Capture the cell that displays the provided text and extract its [X, Y] central coordinate. 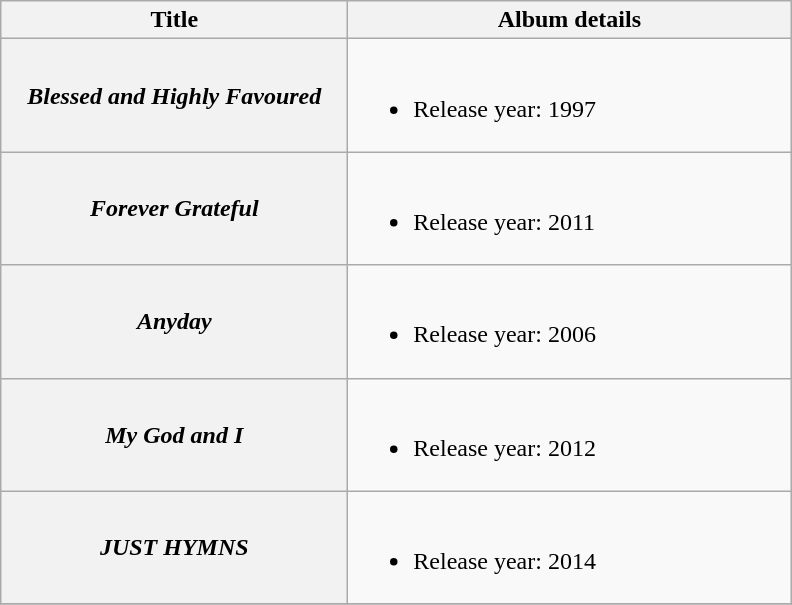
Release year: 2011 [570, 208]
Forever Grateful [174, 208]
Release year: 2014 [570, 548]
Blessed and Highly Favoured [174, 96]
Anyday [174, 322]
Release year: 2006 [570, 322]
JUST HYMNS [174, 548]
Release year: 2012 [570, 434]
Album details [570, 20]
Title [174, 20]
Release year: 1997 [570, 96]
My God and I [174, 434]
